Detect which cell encompasses the target text, then output its [X, Y] center coordinate. 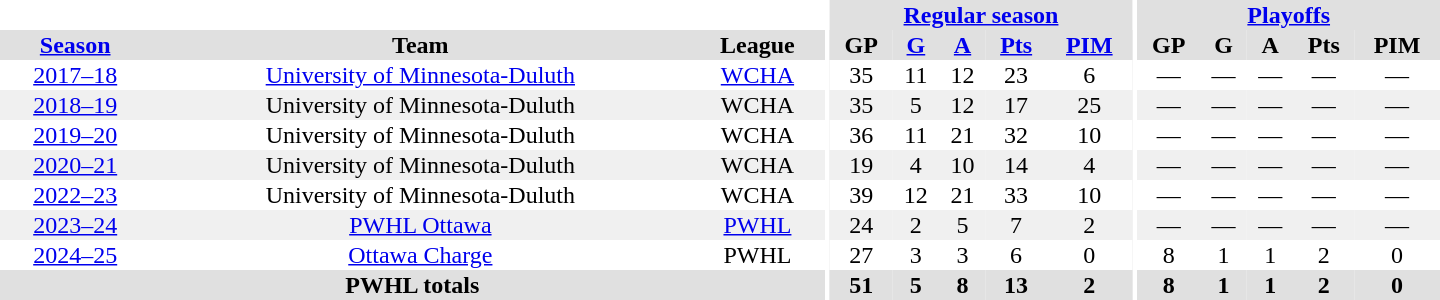
32 [1016, 135]
36 [862, 135]
2020–21 [75, 165]
24 [862, 225]
League [757, 45]
2019–20 [75, 135]
25 [1089, 105]
27 [862, 255]
2024–25 [75, 255]
7 [1016, 225]
51 [862, 285]
19 [862, 165]
2018–19 [75, 105]
33 [1016, 195]
2017–18 [75, 75]
13 [1016, 285]
2023–24 [75, 225]
Regular season [981, 15]
Season [75, 45]
PWHL Ottawa [420, 225]
17 [1016, 105]
2022–23 [75, 195]
Playoffs [1288, 15]
14 [1016, 165]
PWHL totals [412, 285]
Ottawa Charge [420, 255]
39 [862, 195]
Team [420, 45]
23 [1016, 75]
